Pinpoint the cell where the given text exists, returning its (X, Y) midpoint coordinate. 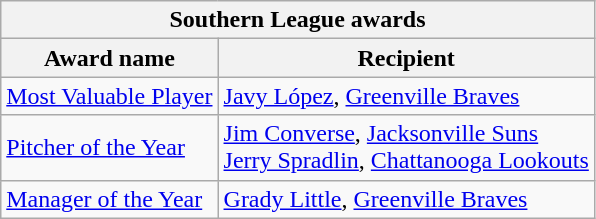
Southern League awards (298, 20)
Recipient (406, 58)
Manager of the Year (110, 199)
Grady Little, Greenville Braves (406, 199)
Jim Converse, Jacksonville Suns Jerry Spradlin, Chattanooga Lookouts (406, 148)
Javy López, Greenville Braves (406, 96)
Award name (110, 58)
Most Valuable Player (110, 96)
Pitcher of the Year (110, 148)
